Scan for the cell matching the given text and deliver its (X, Y) coordinate at center. 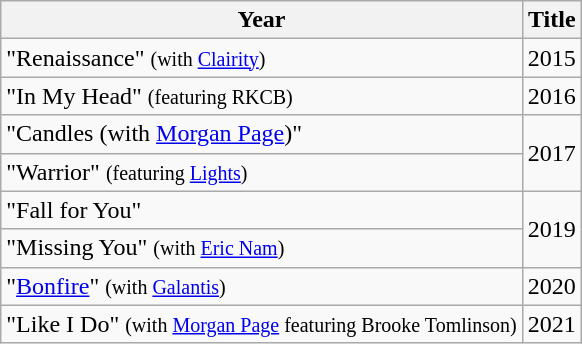
2019 (552, 229)
2020 (552, 286)
"In My Head" (featuring RKCB) (262, 96)
"Warrior" (featuring Lights) (262, 172)
"Candles (with Morgan Page)" (262, 134)
"Fall for You" (262, 210)
Year (262, 20)
2021 (552, 324)
"Renaissance" (with Clairity) (262, 58)
2017 (552, 153)
2015 (552, 58)
"Bonfire" (with Galantis) (262, 286)
"Missing You" (with Eric Nam) (262, 248)
Title (552, 20)
2016 (552, 96)
"Like I Do" (with Morgan Page featuring Brooke Tomlinson) (262, 324)
